Identify which cell holds the provided text, then report its [X, Y] central coordinate. 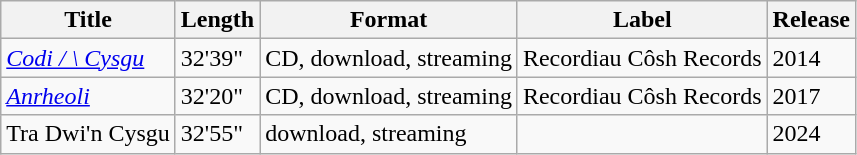
Title [88, 20]
download, streaming [389, 134]
Length [217, 20]
2024 [811, 134]
Format [389, 20]
2017 [811, 96]
Label [642, 20]
Tra Dwi'n Cysgu [88, 134]
32'39" [217, 58]
32'55" [217, 134]
Anrheoli [88, 96]
Release [811, 20]
32'20" [217, 96]
2014 [811, 58]
Codi / \ Cysgu [88, 58]
